Locate the cell with the specified text and output its [x, y] center coordinate. 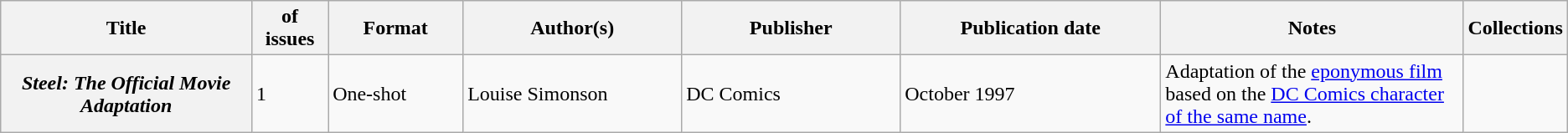
DC Comics [791, 94]
1 [290, 94]
Collections [1515, 28]
Title [126, 28]
of issues [290, 28]
Format [395, 28]
Adaptation of the eponymous film based on the DC Comics character of the same name. [1312, 94]
Louise Simonson [573, 94]
Notes [1312, 28]
One-shot [395, 94]
Steel: The Official Movie Adaptation [126, 94]
Publisher [791, 28]
October 1997 [1030, 94]
Publication date [1030, 28]
Author(s) [573, 28]
